Determine the (x, y) coordinate at the center of the cell enclosing the given text.  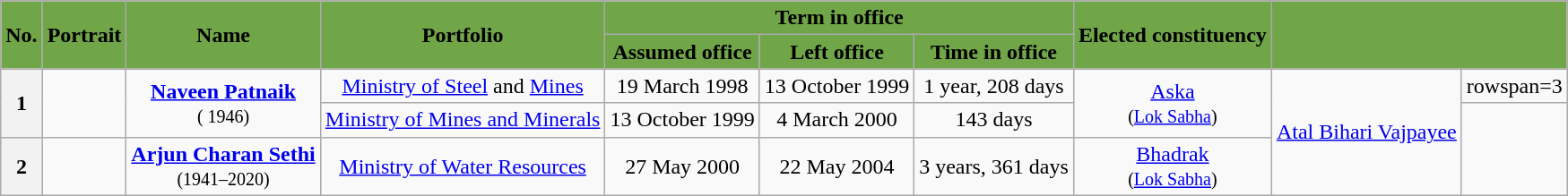
3 years, 361 days (994, 166)
Portfolio (463, 35)
Term in office (839, 18)
Naveen Patnaik( 1946) (223, 103)
Time in office (994, 52)
Left office (836, 52)
22 May 2004 (836, 166)
Aska(Lok Sabha) (1173, 103)
Arjun Charan Sethi(1941–2020) (223, 166)
2 (22, 166)
Elected constituency (1173, 35)
rowspan=3 (1514, 86)
19 March 1998 (682, 86)
Bhadrak(Lok Sabha) (1173, 166)
Ministry of Water Resources (463, 166)
Portrait (84, 35)
Atal Bihari Vajpayee (1366, 132)
Ministry of Mines and Minerals (463, 120)
1 year, 208 days (994, 86)
4 March 2000 (836, 120)
27 May 2000 (682, 166)
Assumed office (682, 52)
1 (22, 103)
143 days (994, 120)
Ministry of Steel and Mines (463, 86)
Name (223, 35)
No. (22, 35)
